Output the [x, y] coordinate of the center of the cell containing the given text.  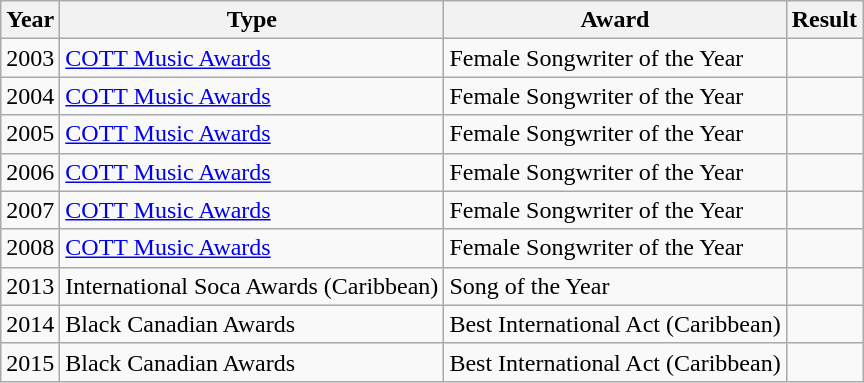
Award [615, 20]
2003 [30, 58]
2014 [30, 324]
2004 [30, 96]
Type [252, 20]
2013 [30, 286]
2005 [30, 134]
Song of the Year [615, 286]
2015 [30, 362]
Year [30, 20]
2007 [30, 210]
2008 [30, 248]
International Soca Awards (Caribbean) [252, 286]
2006 [30, 172]
Result [824, 20]
